Determine the [x, y] coordinate at the center of the cell enclosing the given text.  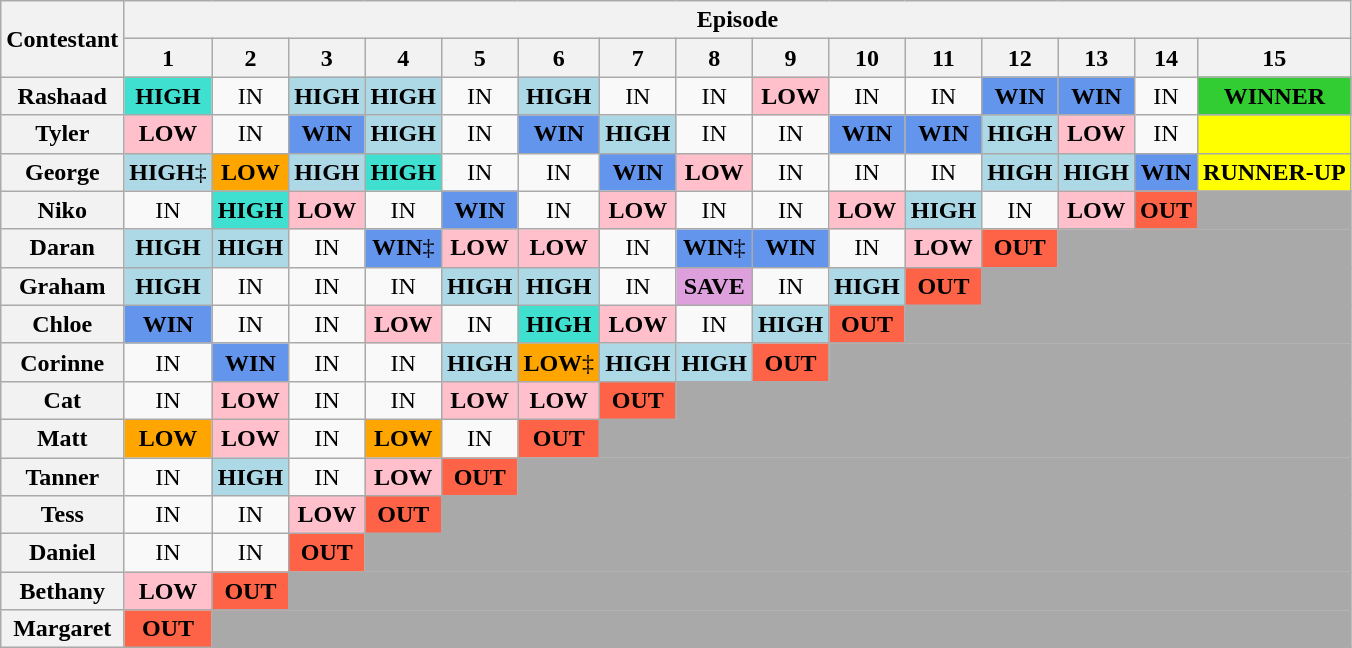
15 [1275, 58]
Tanner [62, 477]
WINNER [1275, 96]
Daran [62, 248]
3 [327, 58]
RUNNER-UP [1275, 172]
Rashaad [62, 96]
14 [1166, 58]
10 [867, 58]
Corinne [62, 362]
SAVE [714, 286]
Niko [62, 210]
7 [638, 58]
Chloe [62, 324]
1 [168, 58]
George [62, 172]
Tyler [62, 134]
Tess [62, 515]
Daniel [62, 553]
8 [714, 58]
Graham [62, 286]
2 [250, 58]
Contestant [62, 39]
11 [943, 58]
Matt [62, 438]
HIGH‡ [168, 172]
LOW‡ [559, 362]
Cat [62, 400]
9 [790, 58]
4 [403, 58]
13 [1096, 58]
5 [479, 58]
12 [1020, 58]
Margaret [62, 629]
Episode [738, 20]
Bethany [62, 591]
6 [559, 58]
